Return the (x, y) coordinate for the center point of the cell that contains the specified text.  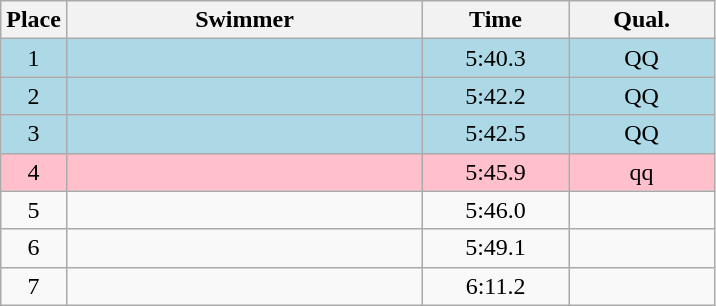
Qual. (642, 20)
6:11.2 (496, 286)
2 (34, 96)
5:49.1 (496, 248)
5:42.5 (496, 134)
5 (34, 210)
Place (34, 20)
5:45.9 (496, 172)
5:40.3 (496, 58)
Swimmer (244, 20)
7 (34, 286)
5:42.2 (496, 96)
Time (496, 20)
3 (34, 134)
5:46.0 (496, 210)
4 (34, 172)
6 (34, 248)
1 (34, 58)
qq (642, 172)
